Pinpoint the cell where the given text exists, returning its (X, Y) midpoint coordinate. 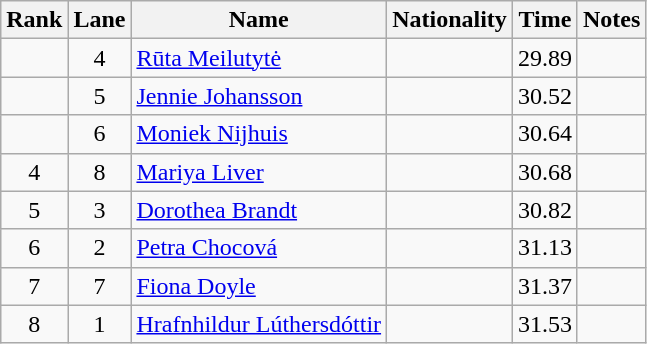
Time (544, 20)
Notes (611, 20)
31.13 (544, 248)
3 (100, 210)
Mariya Liver (259, 172)
Fiona Doyle (259, 286)
31.37 (544, 286)
Hrafnhildur Lúthersdóttir (259, 324)
2 (100, 248)
Nationality (450, 20)
Lane (100, 20)
30.68 (544, 172)
30.52 (544, 96)
Name (259, 20)
29.89 (544, 58)
Moniek Nijhuis (259, 134)
Dorothea Brandt (259, 210)
Rank (34, 20)
1 (100, 324)
30.64 (544, 134)
Petra Chocová (259, 248)
Rūta Meilutytė (259, 58)
Jennie Johansson (259, 96)
30.82 (544, 210)
31.53 (544, 324)
